Pinpoint the cell where the given text exists, returning its [X, Y] midpoint coordinate. 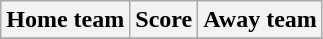
Home team [66, 20]
Score [164, 20]
Away team [260, 20]
